Output the [X, Y] coordinate of the center of the cell containing the given text.  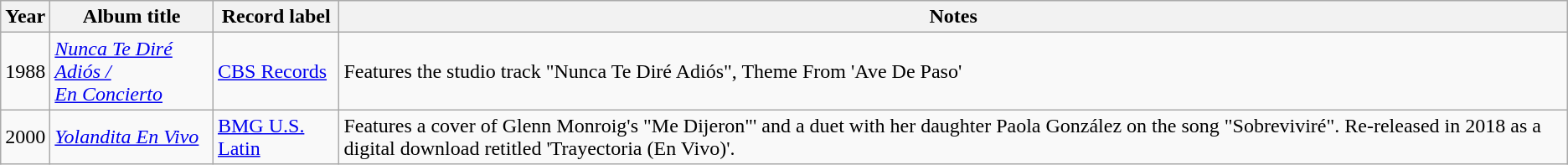
Yolandita En Vivo [132, 137]
Notes [953, 17]
Record label [276, 17]
Nunca Te Diré Adiós / En Concierto [132, 71]
1988 [25, 71]
Year [25, 17]
CBS Records [276, 71]
BMG U.S. Latin [276, 137]
2000 [25, 137]
Features the studio track "Nunca Te Diré Adiós", Theme From 'Ave De Paso' [953, 71]
Album title [132, 17]
